Detect which cell encompasses the target text, then output its (x, y) center coordinate. 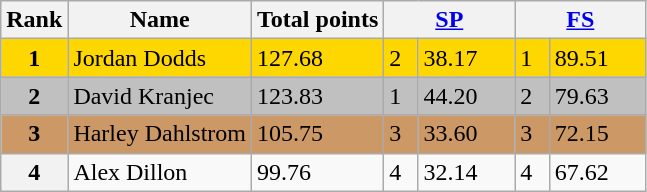
89.51 (598, 58)
79.63 (598, 96)
32.14 (466, 172)
Jordan Dodds (160, 58)
Name (160, 20)
Total points (318, 20)
72.15 (598, 134)
99.76 (318, 172)
Alex Dillon (160, 172)
33.60 (466, 134)
FS (580, 20)
127.68 (318, 58)
123.83 (318, 96)
67.62 (598, 172)
38.17 (466, 58)
Harley Dahlstrom (160, 134)
44.20 (466, 96)
Rank (34, 20)
SP (450, 20)
David Kranjec (160, 96)
105.75 (318, 134)
